For the text-containing cell, return its midpoint in (x, y) coordinate format. 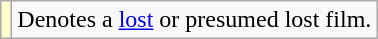
Denotes a lost or presumed lost film. (194, 20)
